Extract the [X, Y] coordinate from the center of the cell holding the provided text.  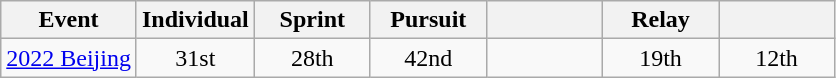
28th [312, 58]
31st [195, 58]
Relay [660, 20]
Event [69, 20]
19th [660, 58]
42nd [428, 58]
Pursuit [428, 20]
2022 Beijing [69, 58]
Sprint [312, 20]
Individual [195, 20]
12th [777, 58]
